Extract the (X, Y) coordinate from the center of the cell holding the provided text.  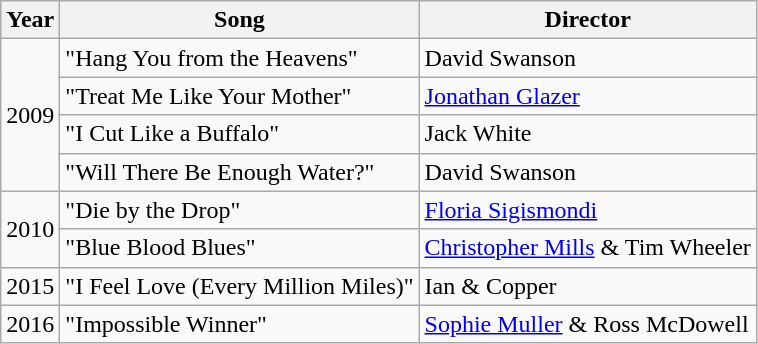
Director (588, 20)
Sophie Muller & Ross McDowell (588, 324)
Year (30, 20)
Ian & Copper (588, 286)
"Will There Be Enough Water?" (240, 172)
"Hang You from the Heavens" (240, 58)
2010 (30, 229)
2009 (30, 115)
Jack White (588, 134)
"Blue Blood Blues" (240, 248)
Floria Sigismondi (588, 210)
"I Feel Love (Every Million Miles)" (240, 286)
Christopher Mills & Tim Wheeler (588, 248)
2015 (30, 286)
Jonathan Glazer (588, 96)
2016 (30, 324)
"Die by the Drop" (240, 210)
"Impossible Winner" (240, 324)
Song (240, 20)
"Treat Me Like Your Mother" (240, 96)
"I Cut Like a Buffalo" (240, 134)
